Find where the given text appears and provide that cell's center as [x, y] coordinate. 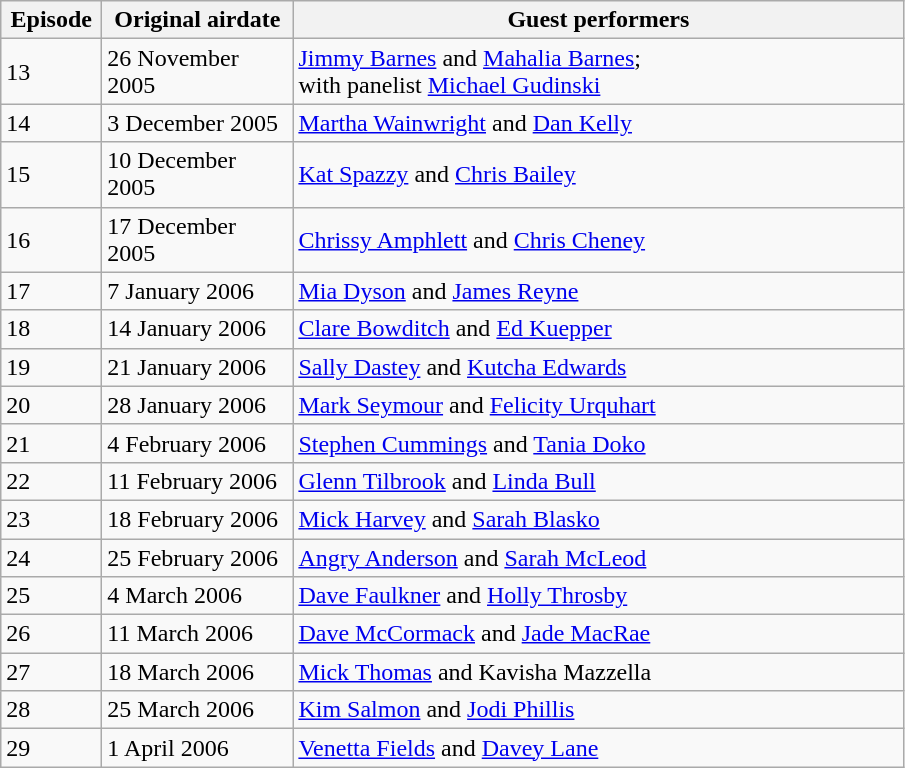
20 [52, 405]
1 April 2006 [198, 748]
Mick Harvey and Sarah Blasko [598, 519]
Jimmy Barnes and Mahalia Barnes;with panelist Michael Gudinski [598, 72]
14 [52, 123]
18 February 2006 [198, 519]
Venetta Fields and Davey Lane [598, 748]
17 December 2005 [198, 240]
14 January 2006 [198, 329]
13 [52, 72]
10 December 2005 [198, 174]
15 [52, 174]
21 [52, 443]
Martha Wainwright and Dan Kelly [598, 123]
Mick Thomas and Kavisha Mazzella [598, 672]
16 [52, 240]
28 January 2006 [198, 405]
22 [52, 481]
7 January 2006 [198, 291]
Guest performers [598, 20]
Original airdate [198, 20]
Chrissy Amphlett and Chris Cheney [598, 240]
Mia Dyson and James Reyne [598, 291]
26 [52, 634]
Stephen Cummings and Tania Doko [598, 443]
Kim Salmon and Jodi Phillis [598, 710]
29 [52, 748]
23 [52, 519]
Dave Faulkner and Holly Throsby [598, 596]
Mark Seymour and Felicity Urquhart [598, 405]
4 February 2006 [198, 443]
19 [52, 367]
Clare Bowditch and Ed Kuepper [598, 329]
3 December 2005 [198, 123]
25 [52, 596]
25 March 2006 [198, 710]
21 January 2006 [198, 367]
11 February 2006 [198, 481]
25 February 2006 [198, 557]
18 March 2006 [198, 672]
18 [52, 329]
24 [52, 557]
4 March 2006 [198, 596]
Glenn Tilbrook and Linda Bull [598, 481]
17 [52, 291]
Sally Dastey and Kutcha Edwards [598, 367]
27 [52, 672]
26 November 2005 [198, 72]
11 March 2006 [198, 634]
Kat Spazzy and Chris Bailey [598, 174]
28 [52, 710]
Angry Anderson and Sarah McLeod [598, 557]
Episode [52, 20]
Dave McCormack and Jade MacRae [598, 634]
